Scan for the cell matching the given text and deliver its (X, Y) coordinate at center. 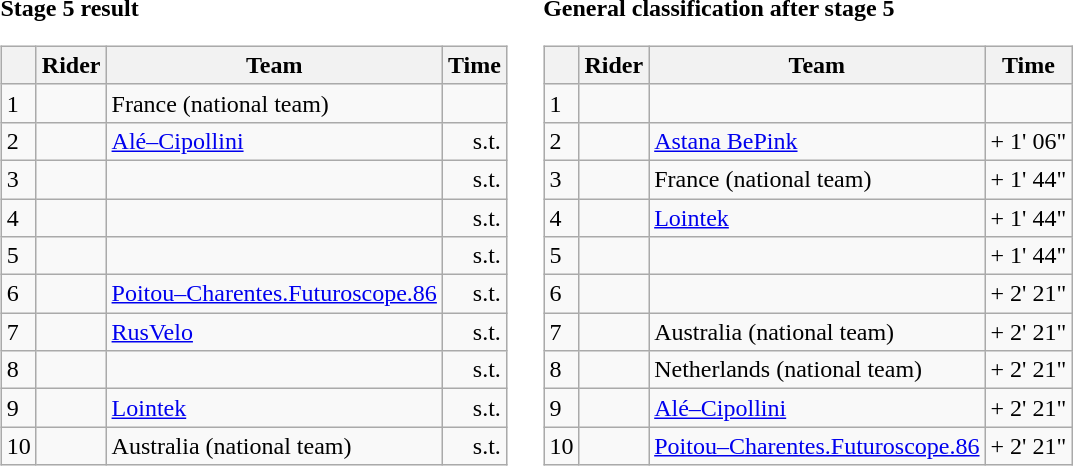
Astana BePink (817, 141)
Netherlands (national team) (817, 370)
+ 1' 06" (1028, 141)
RusVelo (274, 332)
